Determine the (X, Y) coordinate at the center of the cell enclosing the given text.  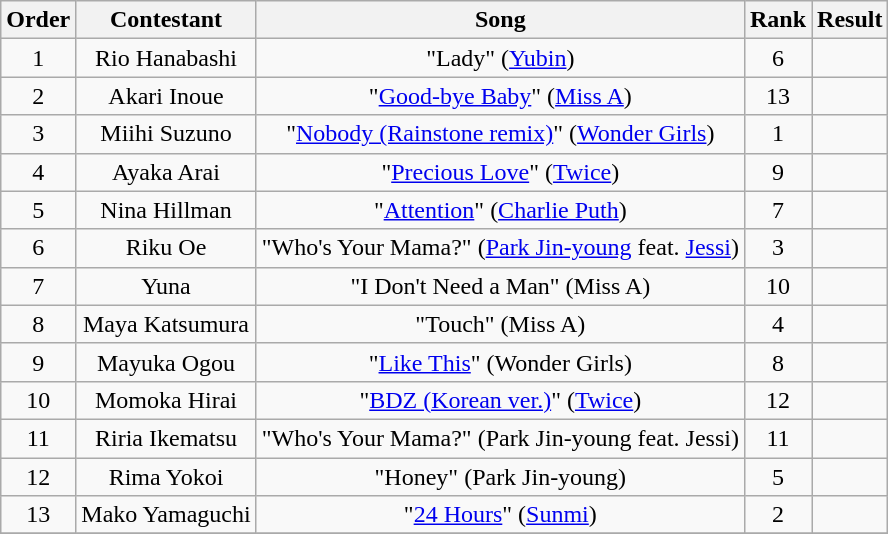
Ayaka Arai (166, 172)
Rima Yokoi (166, 477)
"Precious Love" (Twice) (500, 172)
Yuna (166, 286)
Mako Yamaguchi (166, 515)
"Good-bye Baby" (Miss A) (500, 96)
Nina Hillman (166, 210)
Riria Ikematsu (166, 438)
"Honey" (Park Jin-young) (500, 477)
Rio Hanabashi (166, 58)
"Lady" (Yubin) (500, 58)
Maya Katsumura (166, 324)
Akari Inoue (166, 96)
"Touch" (Miss A) (500, 324)
Rank (778, 20)
Miihi Suzuno (166, 134)
Mayuka Ogou (166, 362)
Result (850, 20)
"BDZ (Korean ver.)" (Twice) (500, 400)
Order (38, 20)
Song (500, 20)
Riku Oe (166, 248)
Contestant (166, 20)
"Attention" (Charlie Puth) (500, 210)
"I Don't Need a Man" (Miss A) (500, 286)
"Like This" (Wonder Girls) (500, 362)
Momoka Hirai (166, 400)
"24 Hours" (Sunmi) (500, 515)
"Nobody (Rainstone remix)" (Wonder Girls) (500, 134)
